Locate the cell with the specified text and output its [X, Y] center coordinate. 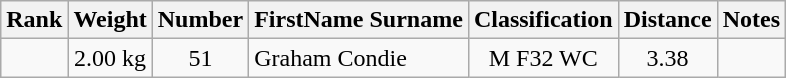
3.38 [668, 58]
Graham Condie [359, 58]
FirstName Surname [359, 20]
Distance [668, 20]
Weight [110, 20]
Classification [543, 20]
M F32 WC [543, 58]
51 [200, 58]
2.00 kg [110, 58]
Number [200, 20]
Rank [34, 20]
Notes [751, 20]
